From the cell containing the given text, extract its center point as (x, y) coordinate. 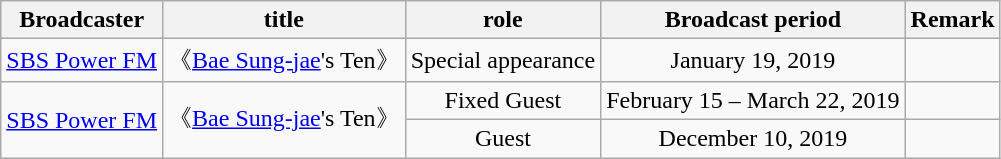
February 15 – March 22, 2019 (753, 100)
Guest (503, 138)
Remark (952, 20)
title (284, 20)
January 19, 2019 (753, 60)
December 10, 2019 (753, 138)
Special appearance (503, 60)
role (503, 20)
Broadcaster (82, 20)
Broadcast period (753, 20)
Fixed Guest (503, 100)
